Capture the cell that displays the provided text and extract its (x, y) central coordinate. 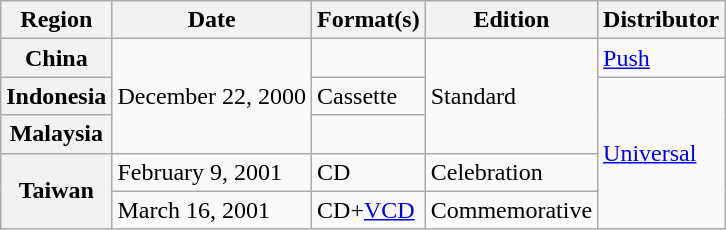
Region (56, 20)
Format(s) (369, 20)
CD (369, 172)
Edition (511, 20)
February 9, 2001 (212, 172)
Cassette (369, 96)
Universal (662, 153)
Standard (511, 96)
Distributor (662, 20)
Celebration (511, 172)
Malaysia (56, 134)
Taiwan (56, 191)
Date (212, 20)
Push (662, 58)
China (56, 58)
CD+VCD (369, 210)
Indonesia (56, 96)
December 22, 2000 (212, 96)
Commemorative (511, 210)
March 16, 2001 (212, 210)
